Detect which cell encompasses the target text, then output its [X, Y] center coordinate. 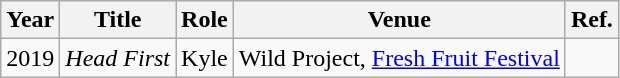
Ref. [592, 20]
Year [30, 20]
Kyle [205, 58]
Role [205, 20]
2019 [30, 58]
Head First [118, 58]
Wild Project, Fresh Fruit Festival [399, 58]
Title [118, 20]
Venue [399, 20]
